Detect which cell encompasses the target text, then output its (x, y) center coordinate. 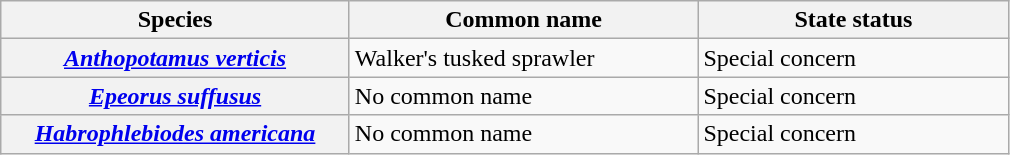
Epeorus suffusus (176, 96)
Common name (524, 20)
Species (176, 20)
Walker's tusked sprawler (524, 58)
Habrophlebiodes americana (176, 134)
Anthopotamus verticis (176, 58)
State status (854, 20)
